Output the (X, Y) coordinate of the center of the cell containing the given text.  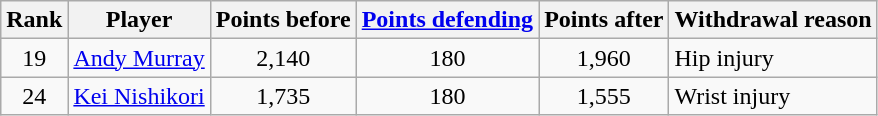
Player (139, 20)
2,140 (283, 58)
1,960 (604, 58)
Rank (34, 20)
Points defending (447, 20)
Wrist injury (773, 96)
Kei Nishikori (139, 96)
24 (34, 96)
1,735 (283, 96)
Hip injury (773, 58)
1,555 (604, 96)
Points after (604, 20)
Andy Murray (139, 58)
Points before (283, 20)
Withdrawal reason (773, 20)
19 (34, 58)
